Return (X, Y) of the center of cell containing provided text 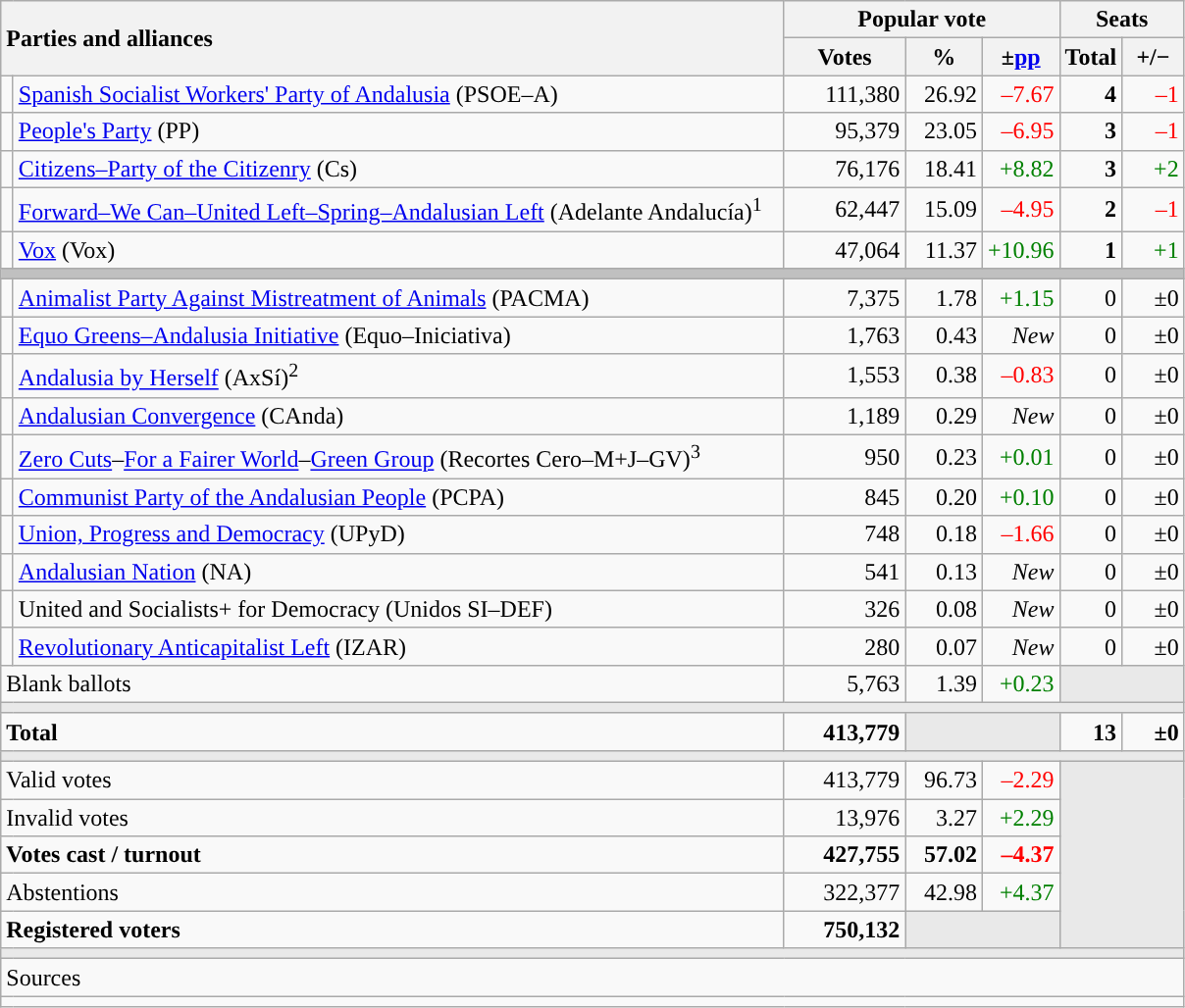
23.05 (944, 131)
Seats (1122, 20)
11.37 (944, 250)
Communist Party of the Andalusian People (PCPA) (398, 497)
Votes (845, 57)
18.41 (944, 169)
Vox (Vox) (398, 250)
–4.37 (1020, 855)
United and Socialists+ for Democracy (Unidos SI–DEF) (398, 609)
Blank ballots (392, 683)
Votes cast / turnout (392, 855)
280 (845, 646)
+1 (1154, 250)
3.27 (944, 818)
1 (1091, 250)
62,447 (845, 210)
±pp (1020, 57)
+10.96 (1020, 250)
Citizens–Party of the Citizenry (Cs) (398, 169)
1,553 (845, 377)
1,763 (845, 335)
+2.29 (1020, 818)
845 (845, 497)
Abstentions (392, 892)
+/− (1154, 57)
13,976 (845, 818)
Andalusian Convergence (CAnda) (398, 416)
0.13 (944, 572)
+0.10 (1020, 497)
541 (845, 572)
0.07 (944, 646)
1.78 (944, 298)
Union, Progress and Democracy (UPyD) (398, 534)
–1.66 (1020, 534)
Equo Greens–Andalusia Initiative (Equo–Iniciativa) (398, 335)
0.18 (944, 534)
7,375 (845, 298)
76,176 (845, 169)
1,189 (845, 416)
Spanish Socialist Workers' Party of Andalusia (PSOE–A) (398, 94)
Registered voters (392, 930)
26.92 (944, 94)
% (944, 57)
Andalusian Nation (NA) (398, 572)
96.73 (944, 781)
950 (845, 457)
748 (845, 534)
+4.37 (1020, 892)
0.08 (944, 609)
13 (1091, 731)
4 (1091, 94)
322,377 (845, 892)
Forward–We Can–United Left–Spring–Andalusian Left (Adelante Andalucía)1 (398, 210)
Andalusia by Herself (AxSí)2 (398, 377)
2 (1091, 210)
Popular vote (922, 20)
Zero Cuts–For a Fairer World–Green Group (Recortes Cero–M+J–GV)3 (398, 457)
–0.83 (1020, 377)
0.23 (944, 457)
111,380 (845, 94)
15.09 (944, 210)
5,763 (845, 683)
0.29 (944, 416)
95,379 (845, 131)
Valid votes (392, 781)
427,755 (845, 855)
+0.01 (1020, 457)
+1.15 (1020, 298)
0.43 (944, 335)
326 (845, 609)
57.02 (944, 855)
0.38 (944, 377)
+8.82 (1020, 169)
Animalist Party Against Mistreatment of Animals (PACMA) (398, 298)
47,064 (845, 250)
Parties and alliances (392, 38)
+0.23 (1020, 683)
Revolutionary Anticapitalist Left (IZAR) (398, 646)
–6.95 (1020, 131)
–4.95 (1020, 210)
Sources (592, 978)
–7.67 (1020, 94)
1.39 (944, 683)
People's Party (PP) (398, 131)
Invalid votes (392, 818)
0.20 (944, 497)
–2.29 (1020, 781)
750,132 (845, 930)
+2 (1154, 169)
42.98 (944, 892)
